Determine the (x, y) coordinate at the center of the cell enclosing the given text.  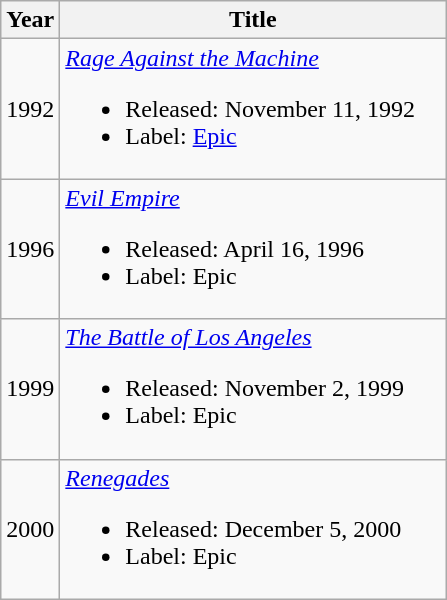
The Battle of Los AngelesReleased: November 2, 1999Label: Epic (253, 389)
RenegadesReleased: December 5, 2000Label: Epic (253, 529)
Rage Against the MachineReleased: November 11, 1992Label: Epic (253, 109)
1996 (30, 249)
Year (30, 20)
1999 (30, 389)
1992 (30, 109)
Title (253, 20)
2000 (30, 529)
Evil EmpireReleased: April 16, 1996Label: Epic (253, 249)
